From the cell containing the given text, extract its center point as (X, Y) coordinate. 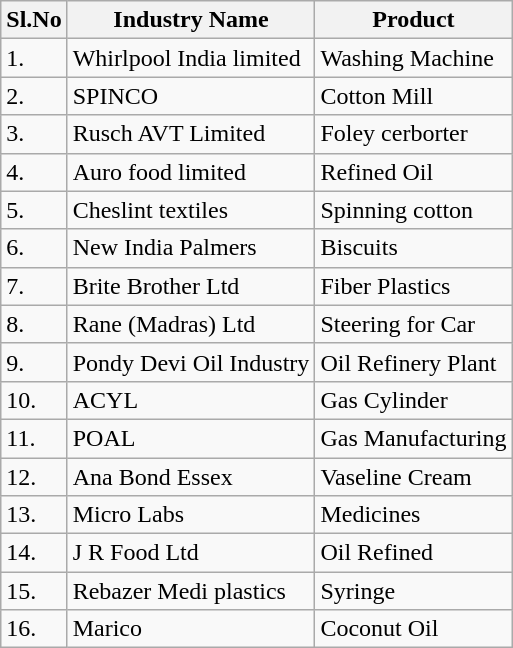
4. (34, 172)
Industry Name (191, 20)
Rebazer Medi plastics (191, 591)
3. (34, 134)
Syringe (414, 591)
Micro Labs (191, 515)
2. (34, 96)
Biscuits (414, 248)
Washing Machine (414, 58)
5. (34, 210)
Medicines (414, 515)
11. (34, 438)
10. (34, 400)
15. (34, 591)
Vaseline Cream (414, 477)
Rane (Madras) Ltd (191, 324)
SPINCO (191, 96)
Auro food limited (191, 172)
Coconut Oil (414, 629)
POAL (191, 438)
J R Food Ltd (191, 553)
8. (34, 324)
Foley cerborter (414, 134)
Cheslint textiles (191, 210)
Marico (191, 629)
Pondy Devi Oil Industry (191, 362)
9. (34, 362)
Oil Refinery Plant (414, 362)
7. (34, 286)
12. (34, 477)
Refined Oil (414, 172)
13. (34, 515)
Rusch AVT Limited (191, 134)
ACYL (191, 400)
Sl.No (34, 20)
Fiber Plastics (414, 286)
6. (34, 248)
Oil Refined (414, 553)
Spinning cotton (414, 210)
Brite Brother Ltd (191, 286)
Product (414, 20)
1. (34, 58)
Gas Cylinder (414, 400)
14. (34, 553)
Gas Manufacturing (414, 438)
New India Palmers (191, 248)
16. (34, 629)
Whirlpool India limited (191, 58)
Steering for Car (414, 324)
Ana Bond Essex (191, 477)
Cotton Mill (414, 96)
